Return the [x, y] coordinate for the center point of the cell that contains the specified text.  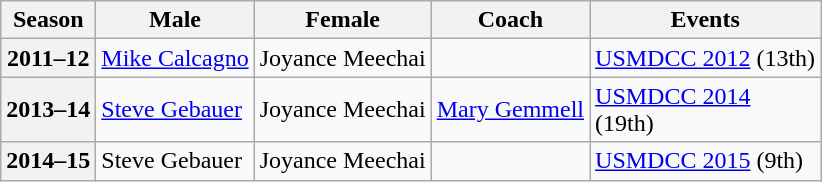
Coach [510, 20]
USMDCC 2014 (19th) [706, 110]
Mary Gemmell [510, 110]
Female [342, 20]
Male [175, 20]
Mike Calcagno [175, 58]
Season [48, 20]
USMDCC 2015 (9th) [706, 161]
2014–15 [48, 161]
Events [706, 20]
USMDCC 2012 (13th) [706, 58]
2011–12 [48, 58]
2013–14 [48, 110]
